Detect which cell encompasses the target text, then output its (x, y) center coordinate. 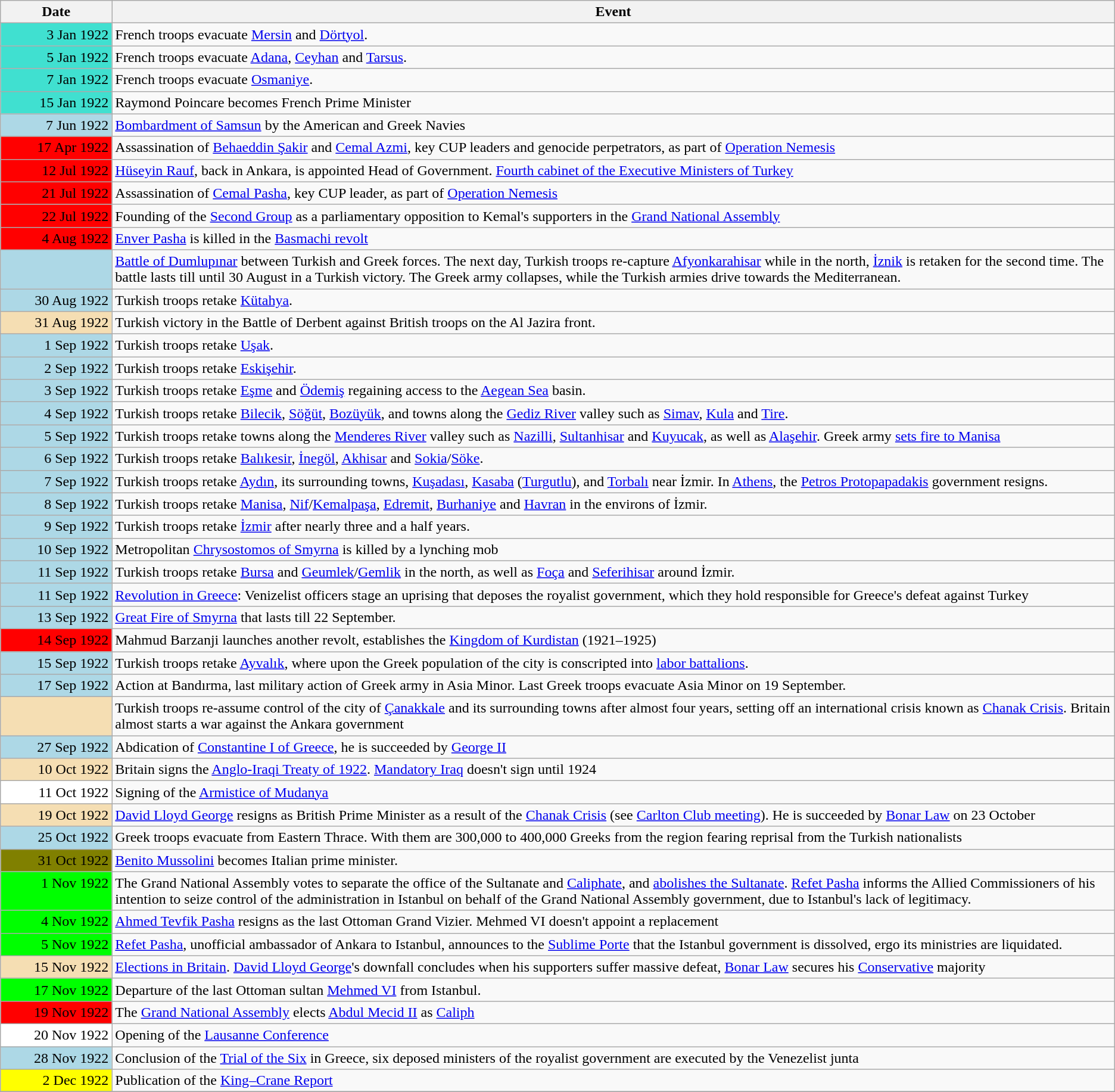
Turkish troops retake Ayvalık, where upon the Greek population of the city is conscripted into labor battalions. (613, 663)
Mahmud Barzanji launches another revolt, establishes the Kingdom of Kurdistan (1921–1925) (613, 640)
Turkish victory in the Battle of Derbent against British troops on the Al Jazira front. (613, 323)
13 Sep 1922 (56, 617)
9 Sep 1922 (56, 527)
Conclusion of the Trial of the Six in Greece, six deposed ministers of the royalist government are executed by the Venezelist junta (613, 1057)
Great Fire of Smyrna that lasts till 22 September. (613, 617)
Event (613, 12)
10 Sep 1922 (56, 549)
Turkish troops retake Uşak. (613, 346)
27 Sep 1922 (56, 747)
Turkish troops retake İzmir after nearly three and a half years. (613, 527)
Publication of the King–Crane Report (613, 1081)
3 Sep 1922 (56, 391)
17 Apr 1922 (56, 148)
The Grand National Assembly elects Abdul Mecid II as Caliph (613, 1012)
3 Jan 1922 (56, 35)
Signing of the Armistice of Mudanya (613, 792)
Benito Mussolini becomes Italian prime minister. (613, 860)
17 Sep 1922 (56, 686)
4 Aug 1922 (56, 238)
1 Nov 1922 (56, 891)
31 Oct 1922 (56, 860)
11 Oct 1922 (56, 792)
10 Oct 1922 (56, 770)
Assassination of Cemal Pasha, key CUP leader, as part of Operation Nemesis (613, 193)
Action at Bandırma, last military action of Greek army in Asia Minor. Last Greek troops evacuate Asia Minor on 19 September. (613, 686)
7 Sep 1922 (56, 481)
20 Nov 1922 (56, 1035)
2 Sep 1922 (56, 368)
21 Jul 1922 (56, 193)
Founding of the Second Group as a parliamentary opposition to Kemal's supporters in the Grand National Assembly (613, 216)
French troops evacuate Osmaniye. (613, 80)
5 Nov 1922 (56, 944)
25 Oct 1922 (56, 838)
Assassination of Behaeddin Şakir and Cemal Azmi, key CUP leaders and genocide perpetrators, as part of Operation Nemesis (613, 148)
Hüseyin Rauf, back in Ankara, is appointed Head of Government. Fourth cabinet of the Executive Ministers of Turkey (613, 170)
Date (56, 12)
Metropolitan Chrysostomos of Smyrna is killed by a lynching mob (613, 549)
30 Aug 1922 (56, 300)
15 Nov 1922 (56, 967)
Elections in Britain. David Lloyd George's downfall concludes when his supporters suffer massive defeat, Bonar Law secures his Conservative majority (613, 967)
Turkish troops retake Kütahya. (613, 300)
French troops evacuate Mersin and Dörtyol. (613, 35)
7 Jun 1922 (56, 125)
12 Jul 1922 (56, 170)
French troops evacuate Adana, Ceyhan and Tarsus. (613, 57)
5 Jan 1922 (56, 57)
Britain signs the Anglo-Iraqi Treaty of 1922. Mandatory Iraq doesn't sign until 1924 (613, 770)
Greek troops evacuate from Eastern Thrace. With them are 300,000 to 400,000 Greeks from the region fearing reprisal from the Turkish nationalists (613, 838)
Enver Pasha is killed in the Basmachi revolt (613, 238)
6 Sep 1922 (56, 459)
Abdication of Constantine I of Greece, he is succeeded by George II (613, 747)
Raymond Poincare becomes French Prime Minister (613, 102)
Bombardment of Samsun by the American and Greek Navies (613, 125)
4 Sep 1922 (56, 413)
19 Nov 1922 (56, 1012)
Turkish troops retake Balıkesir, İnegöl, Akhisar and Sokia/Söke. (613, 459)
17 Nov 1922 (56, 990)
15 Sep 1922 (56, 663)
Turkish troops retake Bursa and Geumlek/Gemlik in the north, as well as Foça and Seferihisar around İzmir. (613, 572)
Turkish troops retake Bilecik, Söğüt, Bozüyük, and towns along the Gediz River valley such as Simav, Kula and Tire. (613, 413)
28 Nov 1922 (56, 1057)
Departure of the last Ottoman sultan Mehmed VI from Istanbul. (613, 990)
5 Sep 1922 (56, 436)
22 Jul 1922 (56, 216)
Ahmed Tevfik Pasha resigns as the last Ottoman Grand Vizier. Mehmed VI doesn't appoint a replacement (613, 922)
4 Nov 1922 (56, 922)
Turkish troops retake Eskişehir. (613, 368)
2 Dec 1922 (56, 1081)
Opening of the Lausanne Conference (613, 1035)
1 Sep 1922 (56, 346)
8 Sep 1922 (56, 504)
31 Aug 1922 (56, 323)
Turkish troops retake Manisa, Nif/Kemalpaşa, Edremit, Burhaniye and Havran in the environs of İzmir. (613, 504)
Turkish troops retake Eşme and Ödemiş regaining access to the Aegean Sea basin. (613, 391)
19 Oct 1922 (56, 815)
15 Jan 1922 (56, 102)
14 Sep 1922 (56, 640)
7 Jan 1922 (56, 80)
